Capture the cell that displays the provided text and extract its [x, y] central coordinate. 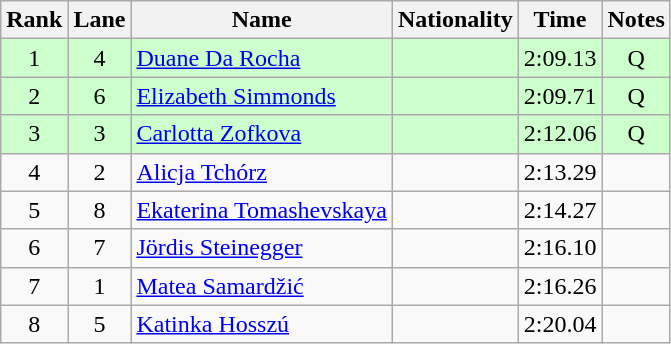
Jördis Steinegger [262, 248]
2:14.27 [560, 210]
2:09.71 [560, 96]
2:12.06 [560, 134]
2:16.10 [560, 248]
Time [560, 20]
Alicja Tchórz [262, 172]
Matea Samardžić [262, 286]
2:16.26 [560, 286]
Katinka Hosszú [262, 324]
Carlotta Zofkova [262, 134]
Notes [636, 20]
Ekaterina Tomashevskaya [262, 210]
Lane [100, 20]
2:09.13 [560, 58]
Duane Da Rocha [262, 58]
2:13.29 [560, 172]
Rank [34, 20]
Name [262, 20]
2:20.04 [560, 324]
Elizabeth Simmonds [262, 96]
Nationality [455, 20]
